Search for the cell housing the specified text and yield its [x, y] center coordinate. 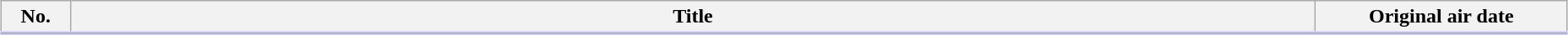
Title [693, 17]
Original air date [1441, 17]
No. [35, 17]
